Capture the cell that displays the provided text and extract its (x, y) central coordinate. 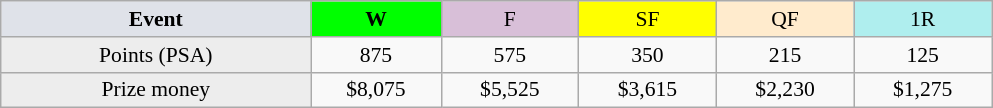
875 (376, 55)
$5,525 (510, 90)
$8,075 (376, 90)
215 (785, 55)
$2,230 (785, 90)
1R (923, 19)
350 (648, 55)
Prize money (156, 90)
Points (PSA) (156, 55)
575 (510, 55)
125 (923, 55)
SF (648, 19)
Event (156, 19)
W (376, 19)
QF (785, 19)
F (510, 19)
$1,275 (923, 90)
$3,615 (648, 90)
